Output the (X, Y) coordinate of the center of the cell containing the given text.  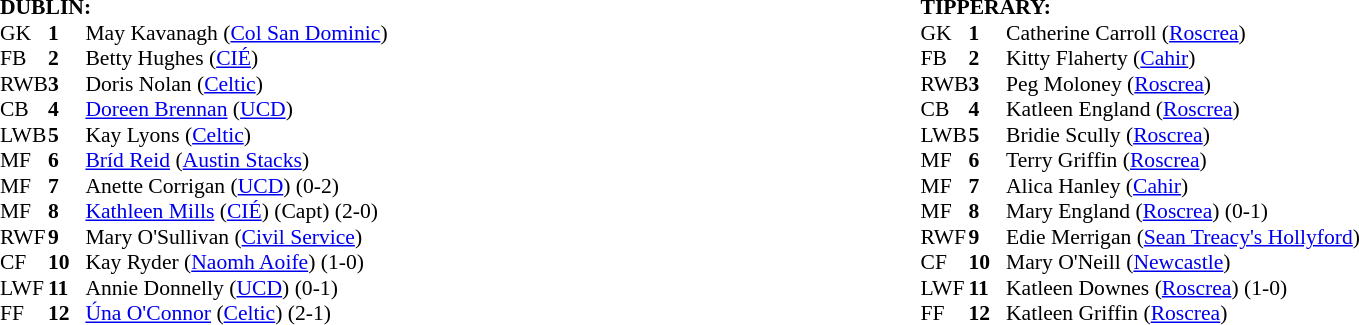
Doris Nolan (Celtic) (236, 84)
Bríd Reid (Austin Stacks) (236, 161)
Betty Hughes (CIÉ) (236, 59)
Kathleen Mills (CIÉ) (Capt) (2-0) (236, 211)
Doreen Brennan (UCD) (236, 109)
Anette Corrigan (UCD) (0-2) (236, 186)
Annie Donnelly (UCD) (0-1) (236, 288)
Kay Ryder (Naomh Aoife) (1-0) (236, 263)
Kay Lyons (Celtic) (236, 135)
Mary O'Sullivan (Civil Service) (236, 237)
May Kavanagh (Col San Dominic) (236, 33)
